Scan for the cell matching the given text and deliver its [X, Y] coordinate at center. 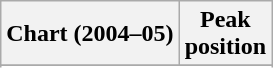
Chart (2004–05) [90, 34]
Peakposition [225, 34]
